Find where the given text appears and provide that cell's center as (X, Y) coordinate. 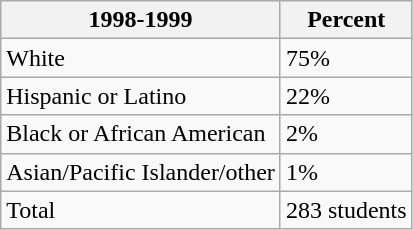
22% (346, 96)
Asian/Pacific Islander/other (141, 172)
White (141, 58)
Black or African American (141, 134)
Hispanic or Latino (141, 96)
283 students (346, 210)
Percent (346, 20)
1% (346, 172)
2% (346, 134)
1998-1999 (141, 20)
75% (346, 58)
Total (141, 210)
